Return the [X, Y] coordinate for the center point of the cell that contains the specified text.  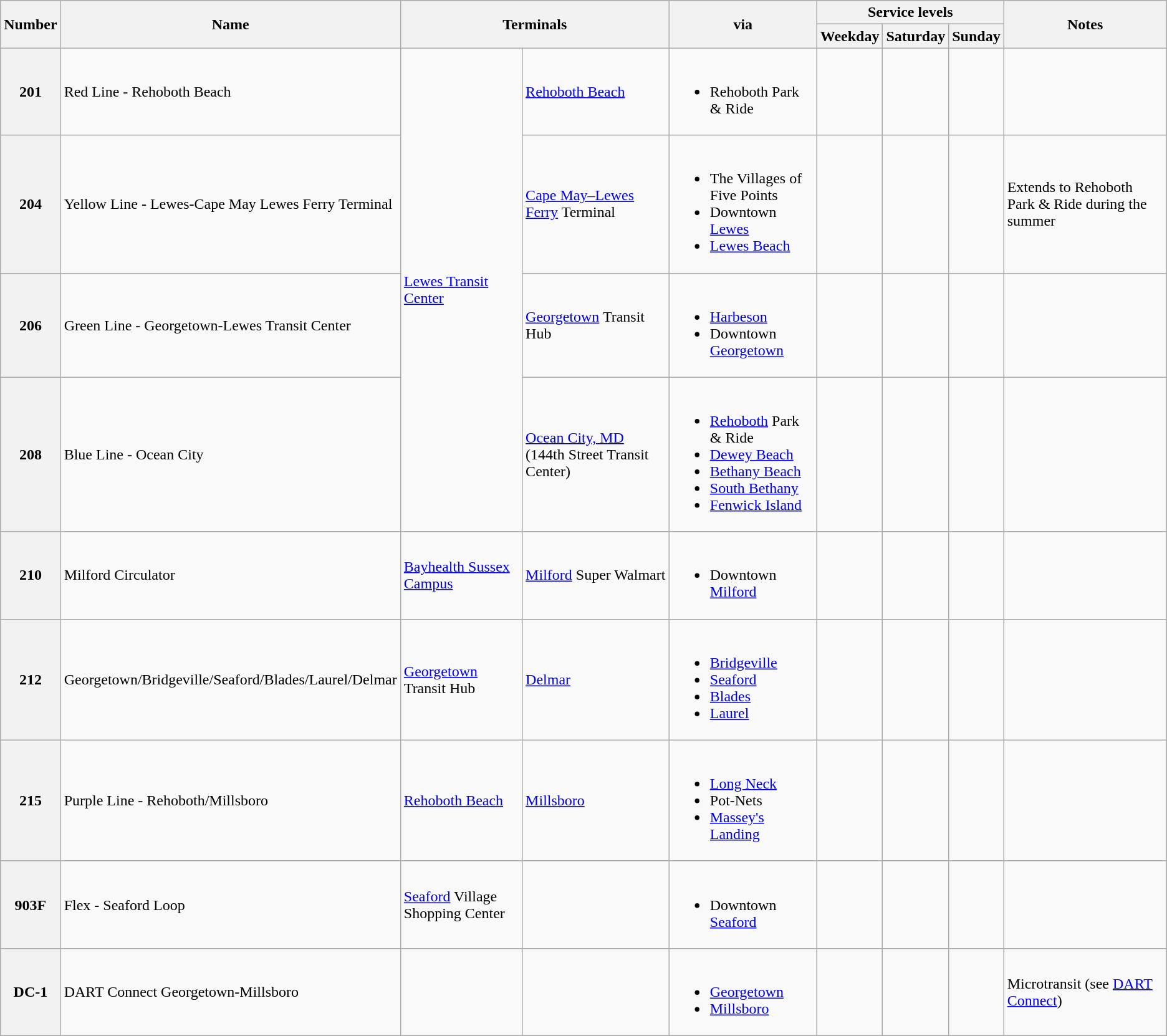
Cape May–Lewes Ferry Terminal [596, 204]
210 [31, 575]
Lewes Transit Center [461, 290]
201 [31, 92]
Seaford Village Shopping Center [461, 904]
Georgetown/Bridgeville/Seaford/Blades/Laurel/Delmar [231, 679]
HarbesonDowntown Georgetown [743, 325]
Rehoboth Park & Ride [743, 92]
Long NeckPot-NetsMassey's Landing [743, 800]
Weekday [850, 36]
Flex - Seaford Loop [231, 904]
Downtown Seaford [743, 904]
Delmar [596, 679]
Red Line - Rehoboth Beach [231, 92]
Milford Super Walmart [596, 575]
DART Connect Georgetown-Millsboro [231, 992]
via [743, 24]
Blue Line - Ocean City [231, 454]
215 [31, 800]
Extends to Rehoboth Park & Ride during the summer [1085, 204]
Sunday [976, 36]
Millsboro [596, 800]
Downtown Milford [743, 575]
Milford Circulator [231, 575]
Notes [1085, 24]
Yellow Line - Lewes-Cape May Lewes Ferry Terminal [231, 204]
GeorgetownMillsboro [743, 992]
Purple Line - Rehoboth/Millsboro [231, 800]
Bayhealth Sussex Campus [461, 575]
Number [31, 24]
DC-1 [31, 992]
204 [31, 204]
Terminals [535, 24]
212 [31, 679]
208 [31, 454]
Microtransit (see DART Connect) [1085, 992]
206 [31, 325]
Green Line - Georgetown-Lewes Transit Center [231, 325]
Service levels [910, 12]
Saturday [916, 36]
903F [31, 904]
BridgevilleSeafordBladesLaurel [743, 679]
Ocean City, MD (144th Street Transit Center) [596, 454]
The Villages of Five PointsDowntown LewesLewes Beach [743, 204]
Rehoboth Park & RideDewey BeachBethany BeachSouth BethanyFenwick Island [743, 454]
Name [231, 24]
